Identify which cell holds the provided text, then report its [X, Y] central coordinate. 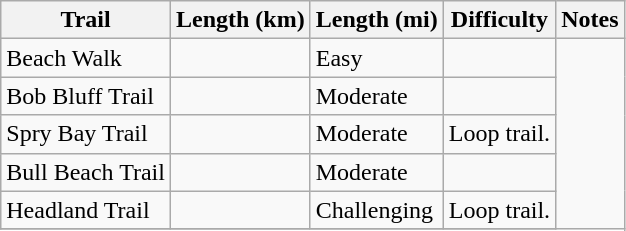
Headland Trail [86, 210]
Bull Beach Trail [86, 172]
Easy [376, 58]
Beach Walk [86, 58]
Length (km) [240, 20]
Bob Bluff Trail [86, 96]
Length (mi) [376, 20]
Challenging [376, 210]
Trail [86, 20]
Difficulty [499, 20]
Notes [590, 20]
Spry Bay Trail [86, 134]
